Pinpoint the cell where the given text exists, returning its [x, y] midpoint coordinate. 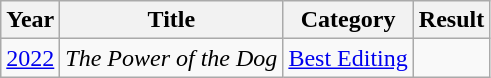
Category [348, 20]
2022 [30, 58]
Best Editing [348, 58]
Title [172, 20]
Result [451, 20]
Year [30, 20]
The Power of the Dog [172, 58]
